Output the (x, y) coordinate of the center of the cell containing the given text.  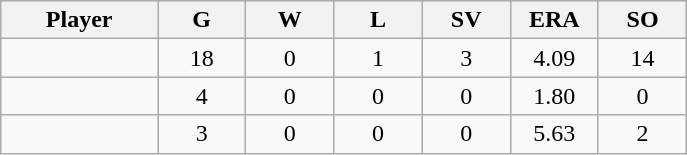
L (378, 20)
W (290, 20)
SV (466, 20)
5.63 (554, 134)
14 (642, 58)
4.09 (554, 58)
Player (80, 20)
1.80 (554, 96)
4 (202, 96)
ERA (554, 20)
2 (642, 134)
18 (202, 58)
1 (378, 58)
SO (642, 20)
G (202, 20)
